Scan for the cell matching the given text and deliver its [X, Y] coordinate at center. 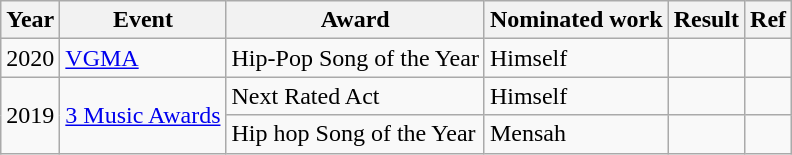
2019 [30, 115]
Result [706, 20]
Award [355, 20]
Hip-Pop Song of the Year [355, 58]
Next Rated Act [355, 96]
Event [143, 20]
2020 [30, 58]
3 Music Awards [143, 115]
Hip hop Song of the Year [355, 134]
Nominated work [576, 20]
Year [30, 20]
Ref [768, 20]
VGMA [143, 58]
Mensah [576, 134]
